Detect which cell encompasses the target text, then output its [X, Y] center coordinate. 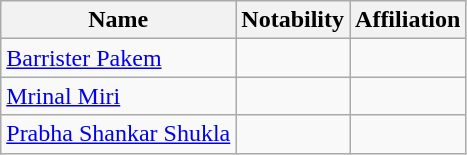
Mrinal Miri [118, 96]
Name [118, 20]
Affiliation [408, 20]
Prabha Shankar Shukla [118, 134]
Notability [293, 20]
Barrister Pakem [118, 58]
